Determine the (x, y) coordinate at the center of the cell enclosing the given text.  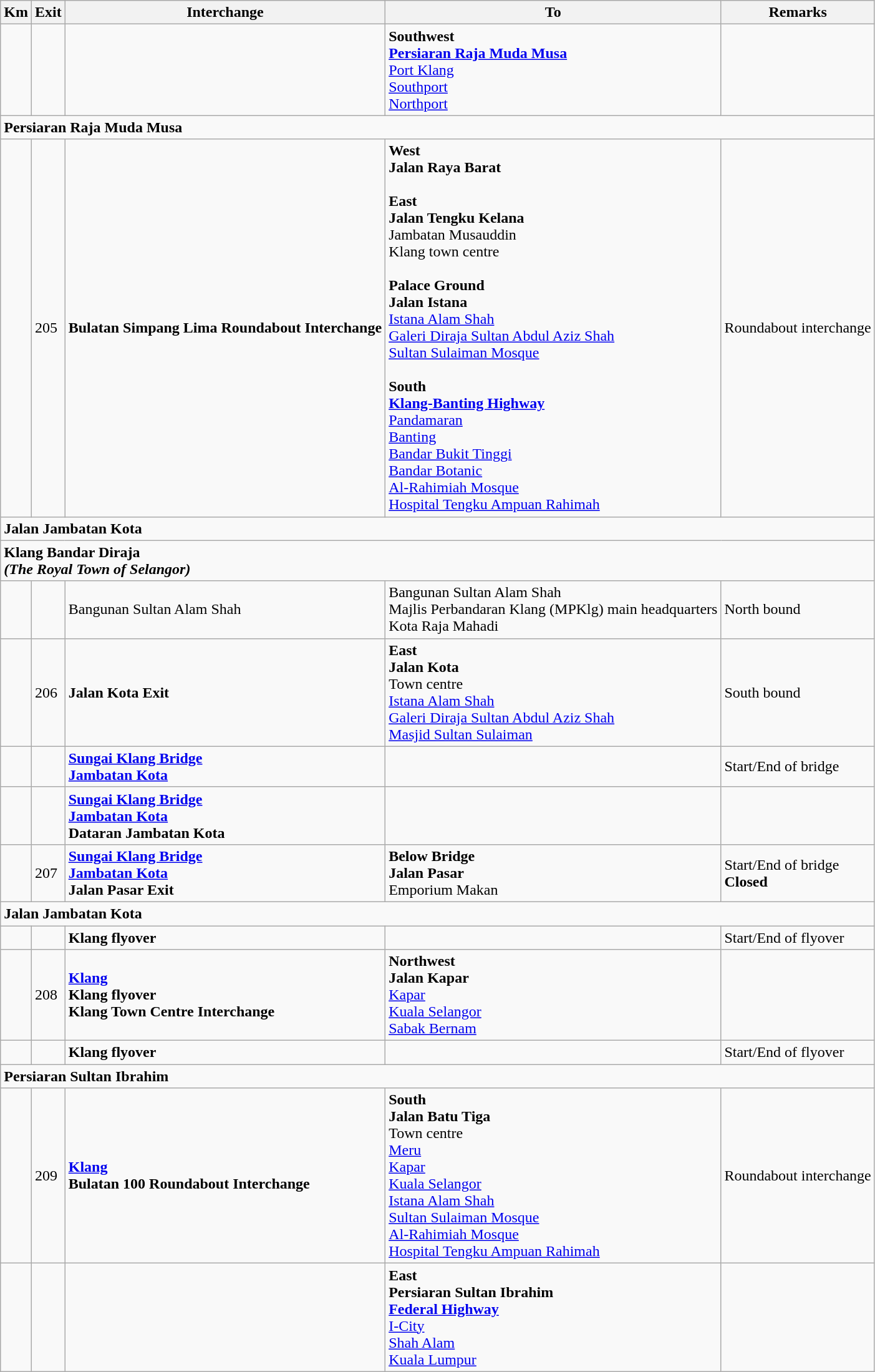
To (553, 12)
209 (48, 1175)
205 (48, 328)
Exit (48, 12)
Jalan Kota Exit (225, 693)
Sungai Klang BridgeJambatan KotaJalan Pasar Exit (225, 873)
Start/End of bridge (798, 766)
Start/End of bridgeClosed (798, 873)
Persiaran Sultan Ibrahim (438, 1076)
Below BridgeJalan PasarEmporium Makan (553, 873)
North bound (798, 610)
Km (16, 12)
Persiaran Raja Muda Musa (438, 127)
Remarks (798, 12)
207 (48, 873)
Klang Bandar Diraja(The Royal Town of Selangor) (438, 560)
Bulatan Simpang Lima Roundabout Interchange (225, 328)
South bound (798, 693)
KlangBulatan 100 Roundabout Interchange (225, 1175)
Bangunan Sultan Alam ShahMajlis Perbandaran Klang (MPKlg) main headquartersKota Raja Mahadi (553, 610)
EastJalan KotaTown centreIstana Alam ShahGaleri Diraja Sultan Abdul Aziz ShahMasjid Sultan Sulaiman (553, 693)
206 (48, 693)
KlangKlang flyoverKlang Town Centre Interchange (225, 995)
Bangunan Sultan Alam Shah (225, 610)
Sungai Klang BridgeJambatan KotaDataran Jambatan Kota (225, 815)
SouthJalan Batu TigaTown centre Meru Kapar Kuala SelangorIstana Alam ShahSultan Sulaiman MosqueAl-Rahimiah MosqueHospital Tengku Ampuan Rahimah (553, 1175)
Sungai Klang BridgeJambatan Kota (225, 766)
Southwest Persiaran Raja Muda MusaPort KlangSouthport Northport (553, 70)
Interchange (225, 12)
East Persiaran Sultan Ibrahim Federal HighwayI-CityShah AlamKuala Lumpur (553, 1318)
Northwest Jalan Kapar Kapar Kuala Selangor Sabak Bernam (553, 995)
208 (48, 995)
